Locate the cell with the specified text and output its [x, y] center coordinate. 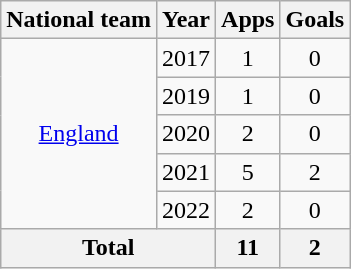
Apps [248, 20]
Goals [315, 20]
11 [248, 248]
National team [79, 20]
5 [248, 172]
Year [186, 20]
2017 [186, 58]
2020 [186, 134]
Total [108, 248]
England [79, 134]
2021 [186, 172]
2022 [186, 210]
2019 [186, 96]
